Identify which cell holds the provided text, then report its [x, y] central coordinate. 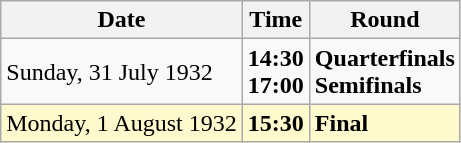
Date [122, 20]
QuarterfinalsSemifinals [384, 72]
Time [276, 20]
15:30 [276, 123]
Round [384, 20]
Sunday, 31 July 1932 [122, 72]
14:3017:00 [276, 72]
Monday, 1 August 1932 [122, 123]
Final [384, 123]
